Scan for the cell matching the given text and deliver its (X, Y) coordinate at center. 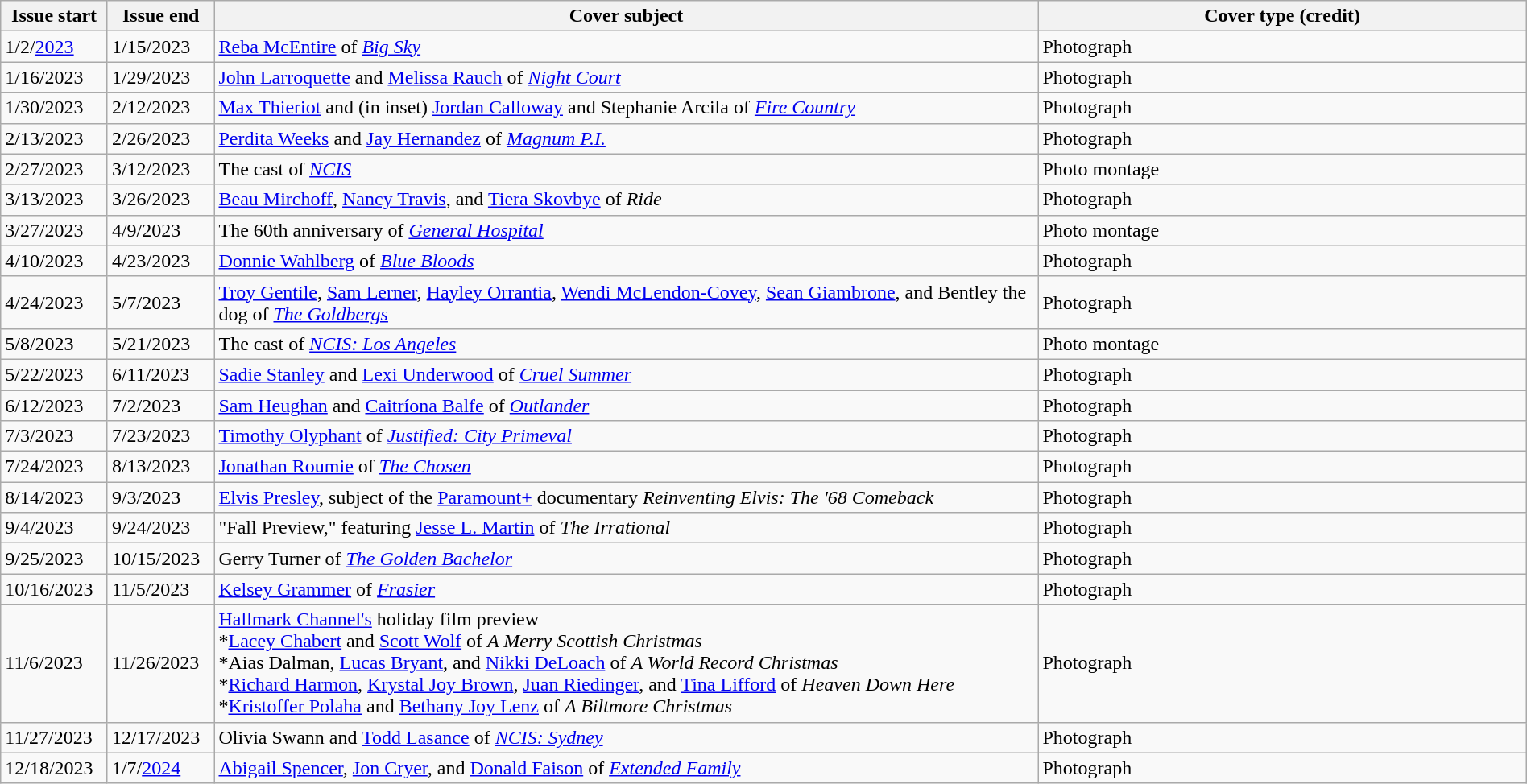
Beau Mirchoff, Nancy Travis, and Tiera Skovbye of Ride (627, 200)
Donnie Wahlberg of Blue Bloods (627, 261)
7/2/2023 (161, 405)
4/10/2023 (55, 261)
Olivia Swann and Todd Lasance of NCIS: Sydney (627, 737)
10/15/2023 (161, 559)
Gerry Turner of The Golden Bachelor (627, 559)
2/26/2023 (161, 138)
2/27/2023 (55, 169)
Jonathan Roumie of The Chosen (627, 467)
8/14/2023 (55, 497)
Sadie Stanley and Lexi Underwood of Cruel Summer (627, 374)
11/27/2023 (55, 737)
Kelsey Grammer of Frasier (627, 589)
Abigail Spencer, Jon Cryer, and Donald Faison of Extended Family (627, 768)
1/29/2023 (161, 77)
9/4/2023 (55, 528)
Troy Gentile, Sam Lerner, Hayley Orrantia, Wendi McLendon-Covey, Sean Giambrone, and Bentley the dog of The Goldbergs (627, 303)
1/2/2023 (55, 47)
Issue end (161, 16)
The cast of NCIS: Los Angeles (627, 344)
7/3/2023 (55, 436)
2/13/2023 (55, 138)
The 60th anniversary of General Hospital (627, 230)
3/13/2023 (55, 200)
11/6/2023 (55, 663)
Max Thieriot and (in inset) Jordan Calloway and Stephanie Arcila of Fire Country (627, 108)
11/26/2023 (161, 663)
8/13/2023 (161, 467)
6/11/2023 (161, 374)
Timothy Olyphant of Justified: City Primeval (627, 436)
9/25/2023 (55, 559)
Perdita Weeks and Jay Hernandez of Magnum P.I. (627, 138)
5/22/2023 (55, 374)
Elvis Presley, subject of the Paramount+ documentary Reinventing Elvis: The '68 Comeback (627, 497)
The cast of NCIS (627, 169)
Issue start (55, 16)
"Fall Preview," featuring Jesse L. Martin of The Irrational (627, 528)
12/17/2023 (161, 737)
11/5/2023 (161, 589)
7/24/2023 (55, 467)
1/16/2023 (55, 77)
Cover subject (627, 16)
1/15/2023 (161, 47)
3/12/2023 (161, 169)
9/24/2023 (161, 528)
2/12/2023 (161, 108)
7/23/2023 (161, 436)
12/18/2023 (55, 768)
5/7/2023 (161, 303)
5/21/2023 (161, 344)
3/26/2023 (161, 200)
6/12/2023 (55, 405)
Sam Heughan and Caitríona Balfe of Outlander (627, 405)
1/30/2023 (55, 108)
4/23/2023 (161, 261)
1/7/2024 (161, 768)
4/24/2023 (55, 303)
10/16/2023 (55, 589)
John Larroquette and Melissa Rauch of Night Court (627, 77)
Reba McEntire of Big Sky (627, 47)
5/8/2023 (55, 344)
Cover type (credit) (1282, 16)
4/9/2023 (161, 230)
9/3/2023 (161, 497)
3/27/2023 (55, 230)
